For the text-containing cell, return its midpoint in (X, Y) coordinate format. 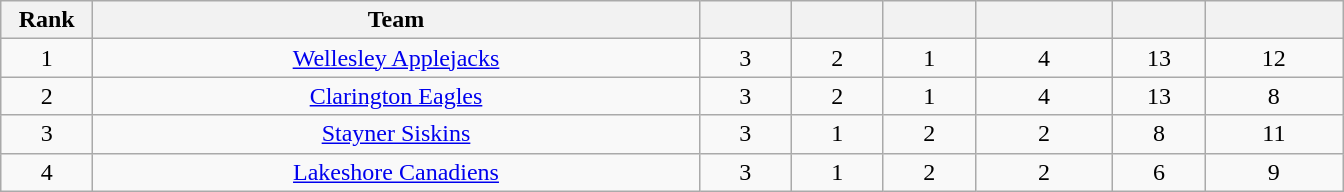
Rank (47, 20)
Wellesley Applejacks (396, 58)
Stayner Siskins (396, 134)
Team (396, 20)
6 (1159, 172)
12 (1274, 58)
9 (1274, 172)
Clarington Eagles (396, 96)
Lakeshore Canadiens (396, 172)
11 (1274, 134)
